Pinpoint the cell where the given text exists, returning its (x, y) midpoint coordinate. 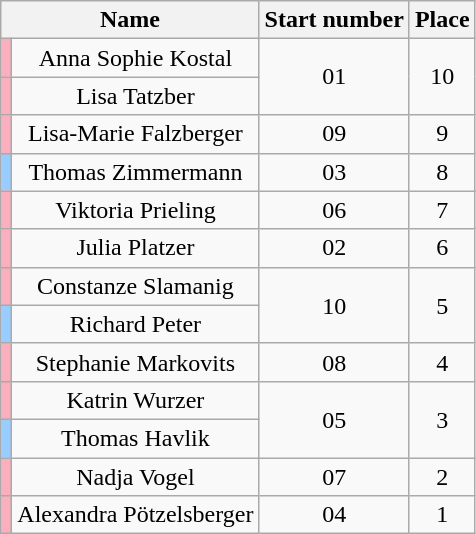
Thomas Zimmermann (136, 172)
Alexandra Pötzelsberger (136, 515)
7 (442, 210)
Constanze Slamanig (136, 286)
Lisa Tatzber (136, 96)
2 (442, 477)
Viktoria Prieling (136, 210)
02 (334, 248)
3 (442, 419)
Start number (334, 20)
1 (442, 515)
07 (334, 477)
08 (334, 362)
Thomas Havlik (136, 438)
4 (442, 362)
Nadja Vogel (136, 477)
9 (442, 134)
Julia Platzer (136, 248)
Stephanie Markovits (136, 362)
03 (334, 172)
6 (442, 248)
5 (442, 305)
09 (334, 134)
Place (442, 20)
05 (334, 419)
04 (334, 515)
8 (442, 172)
Anna Sophie Kostal (136, 58)
Lisa-Marie Falzberger (136, 134)
01 (334, 77)
Katrin Wurzer (136, 400)
Name (130, 20)
Richard Peter (136, 324)
06 (334, 210)
